Identify which cell holds the provided text, then report its (X, Y) central coordinate. 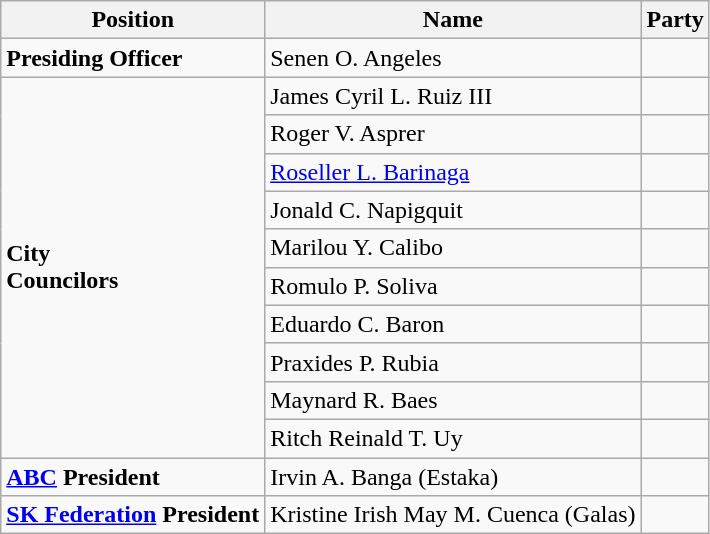
Senen O. Angeles (453, 58)
Jonald C. Napigquit (453, 210)
Praxides P. Rubia (453, 362)
Irvin A. Banga (Estaka) (453, 477)
SK Federation President (133, 515)
Roseller L. Barinaga (453, 172)
Party (675, 20)
Kristine Irish May M. Cuenca (Galas) (453, 515)
Position (133, 20)
Roger V. Asprer (453, 134)
Eduardo C. Baron (453, 324)
Presiding Officer (133, 58)
Romulo P. Soliva (453, 286)
ABC President (133, 477)
Name (453, 20)
Ritch Reinald T. Uy (453, 438)
James Cyril L. Ruiz III (453, 96)
Marilou Y. Calibo (453, 248)
Maynard R. Baes (453, 400)
CityCouncilors (133, 268)
